Return [x, y] of the center of cell containing provided text 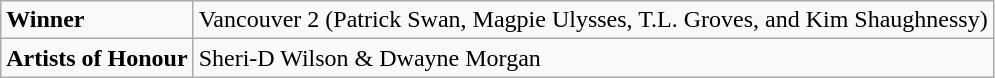
Sheri-D Wilson & Dwayne Morgan [593, 58]
Vancouver 2 (Patrick Swan, Magpie Ulysses, T.L. Groves, and Kim Shaughnessy) [593, 20]
Artists of Honour [97, 58]
Winner [97, 20]
